Locate the cell with the specified text and output its (x, y) center coordinate. 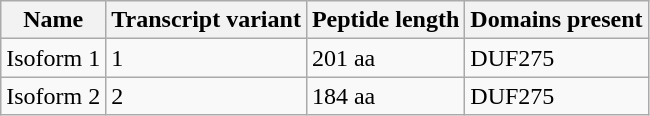
Domains present (556, 20)
Peptide length (385, 20)
1 (206, 58)
Name (54, 20)
Transcript variant (206, 20)
2 (206, 96)
184 aa (385, 96)
Isoform 1 (54, 58)
201 aa (385, 58)
Isoform 2 (54, 96)
